Detect which cell encompasses the target text, then output its (x, y) center coordinate. 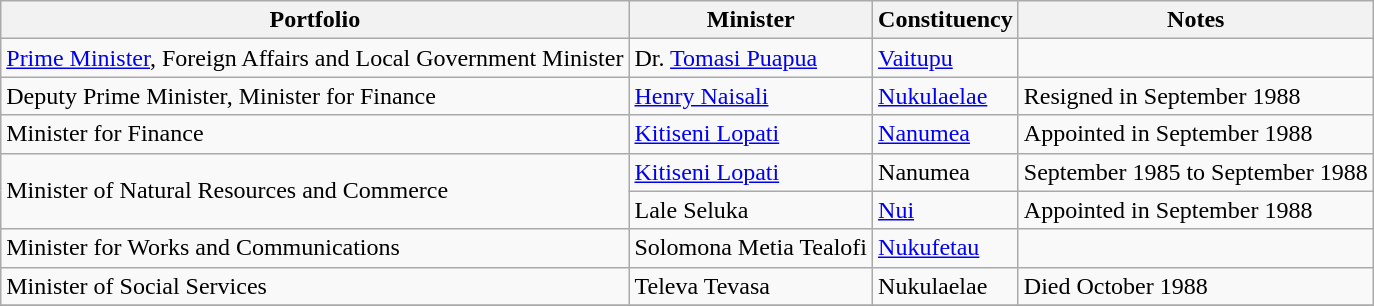
Lale Seluka (751, 210)
Died October 1988 (1196, 286)
Minister of Natural Resources and Commerce (315, 191)
Deputy Prime Minister, Minister for Finance (315, 96)
Vaitupu (946, 58)
Resigned in September 1988 (1196, 96)
Minister for Works and Communications (315, 248)
September 1985 to September 1988 (1196, 172)
Notes (1196, 20)
Nukufetau (946, 248)
Constituency (946, 20)
Minister of Social Services (315, 286)
Solomona Metia Tealofi (751, 248)
Nui (946, 210)
Dr. Tomasi Puapua (751, 58)
Televa Tevasa (751, 286)
Henry Naisali (751, 96)
Portfolio (315, 20)
Prime Minister, Foreign Affairs and Local Government Minister (315, 58)
Minister for Finance (315, 134)
Minister (751, 20)
